Output the (x, y) coordinate of the center of the cell containing the given text.  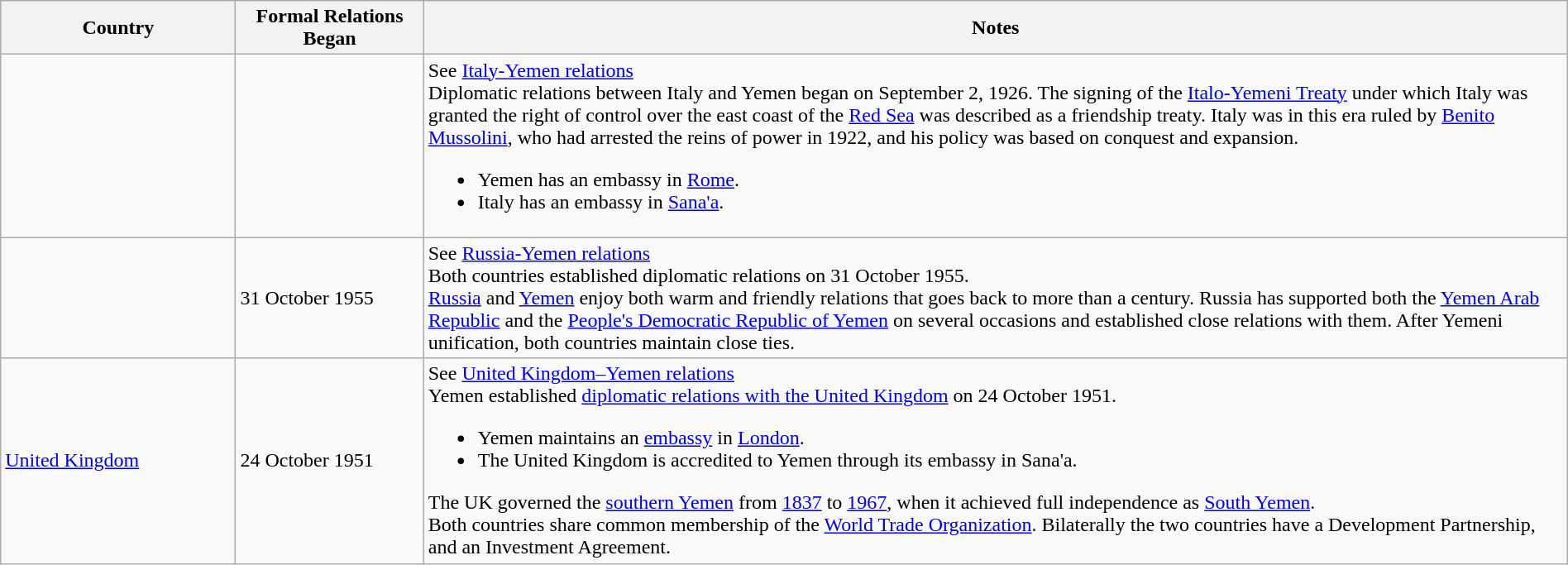
31 October 1955 (329, 298)
Formal Relations Began (329, 28)
24 October 1951 (329, 461)
Notes (996, 28)
United Kingdom (118, 461)
Country (118, 28)
